Output the (x, y) coordinate of the center of the cell containing the given text.  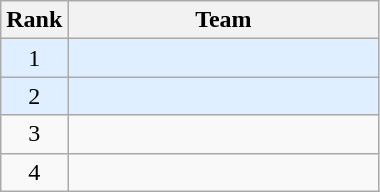
2 (34, 96)
3 (34, 134)
Team (224, 20)
Rank (34, 20)
4 (34, 172)
1 (34, 58)
